Determine the [x, y] coordinate at the center of the cell enclosing the given text.  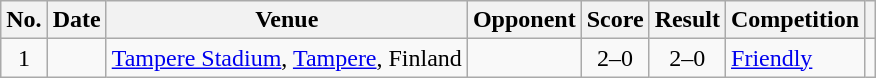
Tampere Stadium, Tampere, Finland [286, 58]
No. [24, 20]
Competition [796, 20]
Venue [286, 20]
Friendly [796, 58]
Score [615, 20]
Opponent [524, 20]
Date [76, 20]
Result [687, 20]
1 [24, 58]
